Scan for the cell matching the given text and deliver its [X, Y] coordinate at center. 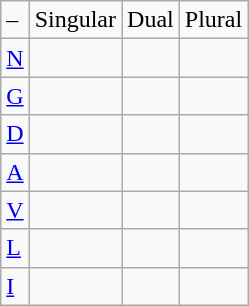
Singular [75, 20]
I [15, 286]
Plural [213, 20]
D [15, 134]
G [15, 96]
L [15, 248]
A [15, 172]
V [15, 210]
– [15, 20]
N [15, 58]
Dual [151, 20]
